Find where the given text appears and provide that cell's center as [X, Y] coordinate. 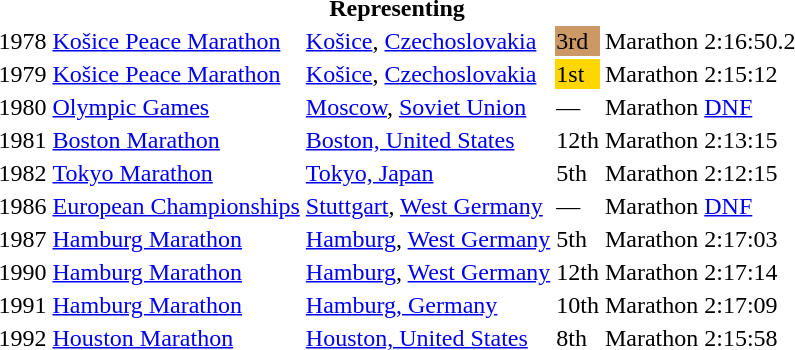
Tokyo Marathon [176, 173]
3rd [578, 41]
10th [578, 305]
Tokyo, Japan [428, 173]
Olympic Games [176, 107]
Boston Marathon [176, 140]
Moscow, Soviet Union [428, 107]
Hamburg, Germany [428, 305]
1st [578, 74]
Stuttgart, West Germany [428, 206]
European Championships [176, 206]
Boston, United States [428, 140]
